Locate the cell with the specified text and output its [x, y] center coordinate. 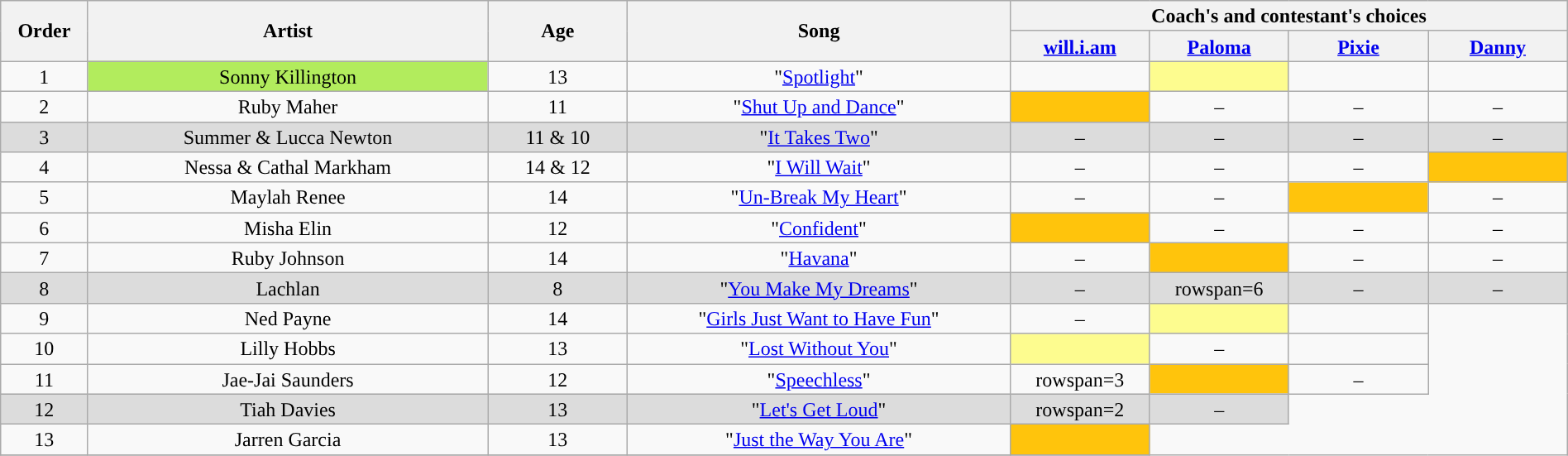
14 & 12 [557, 167]
"Un-Break My Heart" [819, 197]
Pixie [1358, 46]
Sonny Killington [288, 76]
Artist [288, 31]
"You Make My Dreams" [819, 288]
"Lost Without You" [819, 349]
Tiah Davies [288, 409]
"Speechless" [819, 379]
Ruby Johnson [288, 258]
rowspan=2 [1080, 409]
9 [45, 318]
Misha Elin [288, 228]
"It Takes Two" [819, 137]
Song [819, 31]
"Shut Up and Dance" [819, 106]
Ned Payne [288, 318]
"Girls Just Want to Have Fun" [819, 318]
rowspan=6 [1219, 288]
Jarren Garcia [288, 440]
Coach's and contestant's choices [1289, 17]
10 [45, 349]
will.i.am [1080, 46]
Age [557, 31]
Danny [1499, 46]
"Spotlight" [819, 76]
Nessa & Cathal Markham [288, 167]
Jae-Jai Saunders [288, 379]
"Havana" [819, 258]
rowspan=3 [1080, 379]
"I Will Wait" [819, 167]
Ruby Maher [288, 106]
3 [45, 137]
"Just the Way You Are" [819, 440]
2 [45, 106]
Order [45, 31]
Lilly Hobbs [288, 349]
"Let's Get Loud" [819, 409]
Maylah Renee [288, 197]
11 & 10 [557, 137]
4 [45, 167]
6 [45, 228]
5 [45, 197]
Lachlan [288, 288]
Paloma [1219, 46]
"Confident" [819, 228]
Summer & Lucca Newton [288, 137]
1 [45, 76]
7 [45, 258]
